From the cell containing the given text, extract its center point as (X, Y) coordinate. 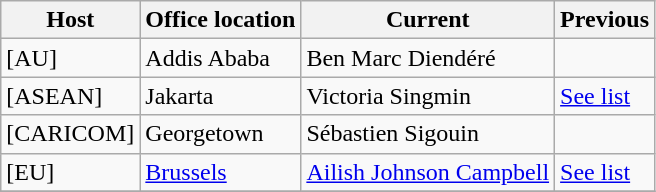
Georgetown (220, 134)
[EU] (70, 172)
[CARICOM] (70, 134)
Ben Marc Diendéré (428, 58)
Addis Ababa (220, 58)
Host (70, 20)
[AU] (70, 58)
Office location (220, 20)
Jakarta (220, 96)
Ailish Johnson Campbell (428, 172)
Current (428, 20)
Sébastien Sigouin (428, 134)
[ASEAN] (70, 96)
Brussels (220, 172)
Victoria Singmin (428, 96)
Previous (605, 20)
